Locate the cell with the specified text and output its [x, y] center coordinate. 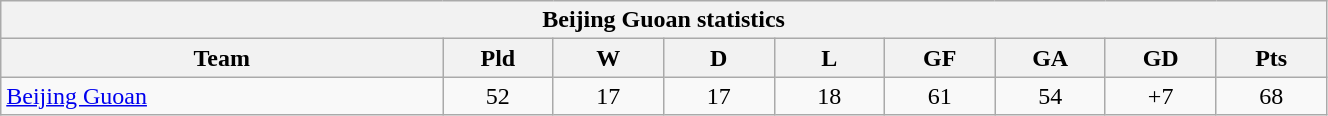
GA [1050, 58]
54 [1050, 96]
18 [829, 96]
D [719, 58]
GF [939, 58]
Pld [498, 58]
Team [222, 58]
Beijing Guoan [222, 96]
52 [498, 96]
W [608, 58]
Pts [1272, 58]
+7 [1160, 96]
61 [939, 96]
68 [1272, 96]
L [829, 58]
Beijing Guoan statistics [664, 20]
GD [1160, 58]
